Search for the cell housing the specified text and yield its (x, y) center coordinate. 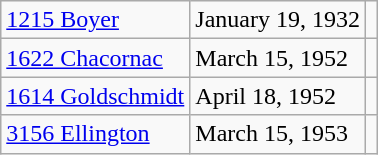
3156 Ellington (96, 134)
March 15, 1953 (278, 134)
1614 Goldschmidt (96, 96)
1215 Boyer (96, 20)
January 19, 1932 (278, 20)
April 18, 1952 (278, 96)
March 15, 1952 (278, 58)
1622 Chacornac (96, 58)
